Return [X, Y] of the center of cell containing provided text 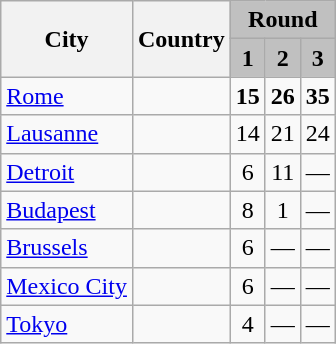
Lausanne [67, 134]
26 [282, 96]
Country [181, 39]
Tokyo [67, 324]
Brussels [67, 248]
4 [248, 324]
2 [282, 58]
3 [318, 58]
21 [282, 134]
City [67, 39]
Budapest [67, 210]
24 [318, 134]
35 [318, 96]
8 [248, 210]
Mexico City [67, 286]
Detroit [67, 172]
Rome [67, 96]
11 [282, 172]
15 [248, 96]
14 [248, 134]
Round [282, 20]
